From the cell containing the given text, extract its center point as (X, Y) coordinate. 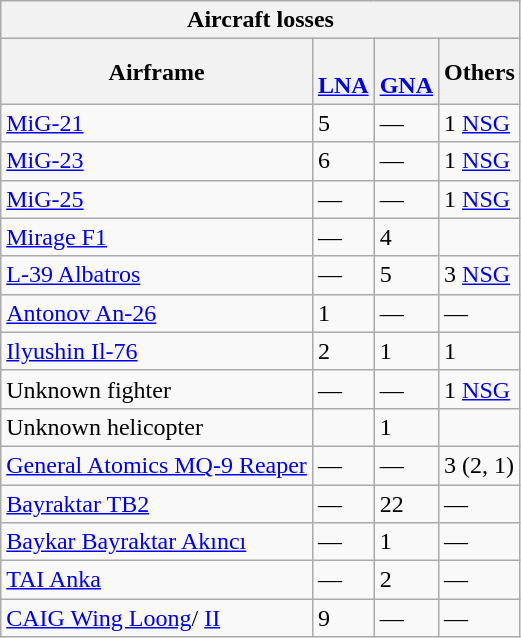
4 (406, 237)
3 NSG (480, 275)
Antonov An-26 (157, 313)
Unknown helicopter (157, 427)
Mirage F1 (157, 237)
General Atomics MQ-9 Reaper (157, 465)
L-39 Albatros (157, 275)
Others (480, 72)
GNA (406, 72)
9 (343, 618)
6 (343, 161)
Baykar Bayraktar Akıncı (157, 542)
MiG-25 (157, 199)
22 (406, 503)
Bayraktar TB2 (157, 503)
Unknown fighter (157, 389)
MiG-21 (157, 123)
LNA (343, 72)
Aircraft losses (261, 20)
MiG-23 (157, 161)
TAI Anka (157, 580)
3 (2, 1) (480, 465)
Ilyushin Il-76 (157, 351)
Airframe (157, 72)
CAIG Wing Loong/ II (157, 618)
